Determine the [x, y] coordinate at the center of the cell enclosing the given text.  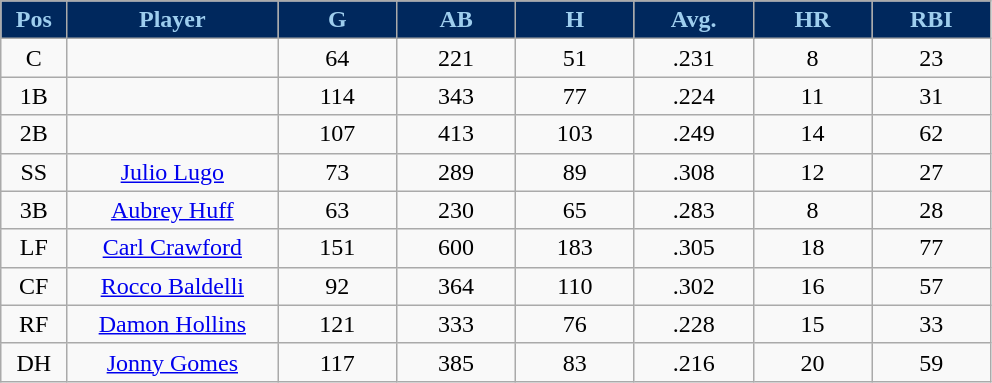
16 [812, 286]
.224 [694, 96]
107 [338, 134]
C [34, 58]
27 [932, 172]
600 [456, 248]
.308 [694, 172]
51 [574, 58]
Player [172, 20]
.228 [694, 324]
92 [338, 286]
103 [574, 134]
G [338, 20]
Pos [34, 20]
2B [34, 134]
3B [34, 210]
18 [812, 248]
59 [932, 362]
Damon Hollins [172, 324]
183 [574, 248]
83 [574, 362]
Jonny Gomes [172, 362]
230 [456, 210]
RBI [932, 20]
14 [812, 134]
121 [338, 324]
57 [932, 286]
63 [338, 210]
221 [456, 58]
Aubrey Huff [172, 210]
.216 [694, 362]
SS [34, 172]
20 [812, 362]
CF [34, 286]
151 [338, 248]
.231 [694, 58]
110 [574, 286]
28 [932, 210]
76 [574, 324]
117 [338, 362]
413 [456, 134]
Julio Lugo [172, 172]
.305 [694, 248]
23 [932, 58]
31 [932, 96]
385 [456, 362]
64 [338, 58]
364 [456, 286]
RF [34, 324]
H [574, 20]
33 [932, 324]
Rocco Baldelli [172, 286]
343 [456, 96]
65 [574, 210]
15 [812, 324]
HR [812, 20]
114 [338, 96]
73 [338, 172]
.302 [694, 286]
.249 [694, 134]
11 [812, 96]
333 [456, 324]
62 [932, 134]
89 [574, 172]
12 [812, 172]
AB [456, 20]
Avg. [694, 20]
LF [34, 248]
Carl Crawford [172, 248]
DH [34, 362]
289 [456, 172]
1B [34, 96]
.283 [694, 210]
